Extract the (x, y) coordinate from the center of the cell holding the provided text.  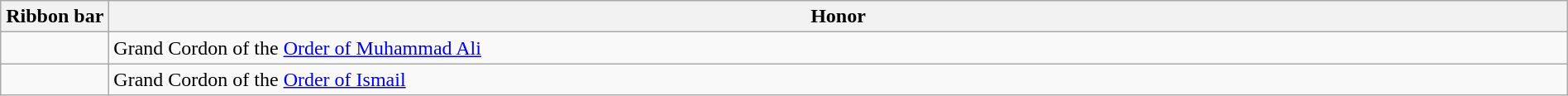
Grand Cordon of the Order of Muhammad Ali (839, 48)
Honor (839, 17)
Ribbon bar (55, 17)
Grand Cordon of the Order of Ismail (839, 79)
